Find where the given text appears and provide that cell's center as [X, Y] coordinate. 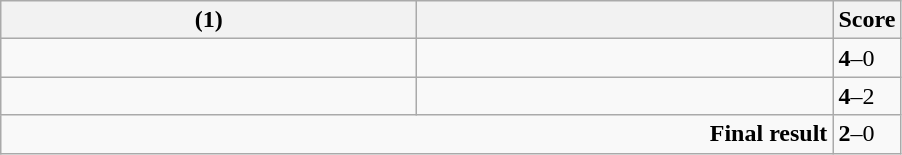
(1) [209, 20]
Score [867, 20]
4–2 [867, 96]
4–0 [867, 58]
2–0 [867, 134]
Final result [417, 134]
